Return the [X, Y] coordinate for the center point of the cell that contains the specified text.  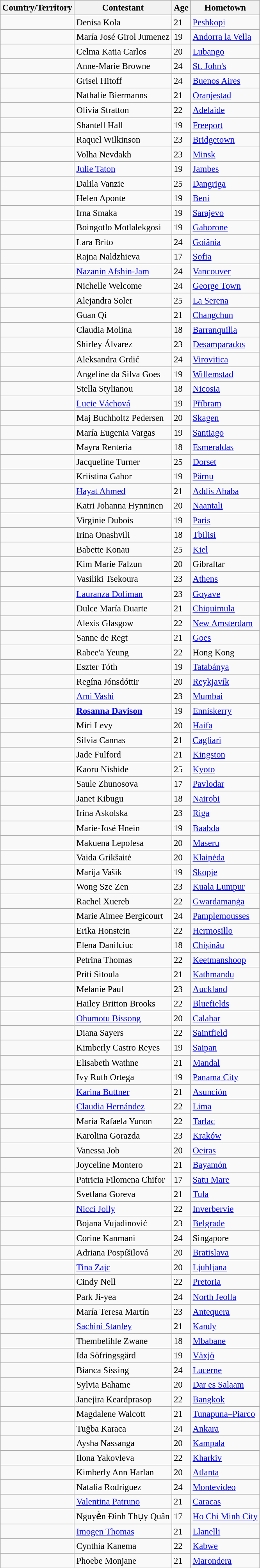
Nicosia [225, 388]
Goiânia [225, 242]
Växjö [225, 1356]
Erika Honstein [123, 931]
Gwardamanġa [225, 901]
St. John's [225, 66]
Hermosillo [225, 931]
Wong Sze Zen [123, 887]
Stella Stylianou [123, 388]
Nichelle Welcome [123, 286]
Marie-José Hnein [123, 828]
Addis Ababa [225, 491]
Mumbai [225, 696]
Corine Kanmani [123, 1238]
Mayra Rentería [123, 447]
Dalila Vanzie [123, 184]
Priti Sitoula [123, 975]
Janet Kibugu [123, 799]
Keetmanshoop [225, 960]
Marondera [225, 1561]
Riga [225, 814]
George Town [225, 286]
Singapore [225, 1238]
Aysha Nassanga [123, 1443]
Svetlana Goreva [123, 1194]
Willemstad [225, 374]
Lubango [225, 52]
Irna Smaka [123, 213]
Tatabánya [225, 667]
Sanne de Regt [123, 637]
Thembelihle Zwane [123, 1341]
Kathmandu [225, 975]
Kimberly Ann Harlan [123, 1473]
Celma Katia Carlos [123, 52]
Katri Johanna Hynninen [123, 506]
Bridgetown [225, 139]
Phoebe Monjane [123, 1561]
Natalia Rodríguez [123, 1487]
Saintfield [225, 1033]
Rajna Naldzhieva [123, 257]
Hailey Britton Brooks [123, 1004]
Cagliari [225, 740]
Caracas [225, 1502]
Jacqueline Turner [123, 462]
Kampala [225, 1443]
Lauranza Doliman [123, 594]
Calabar [225, 1019]
María Teresa Martín [123, 1312]
Diana Sayers [123, 1033]
Babette Konau [123, 550]
Bluefields [225, 1004]
Kaoru Nishide [123, 770]
Eszter Tóth [123, 667]
Kimberly Castro Reyes [123, 1048]
Beni [225, 198]
Tunapuna–Piarco [225, 1414]
Skagen [225, 418]
Ivy Ruth Ortega [123, 1077]
Bojana Vujadinović [123, 1224]
Kriistina Gabor [123, 477]
Angeline da Silva Goes [123, 374]
Changchun [225, 315]
Olivia Stratton [123, 110]
María Eugenia Vargas [123, 433]
Auckland [225, 989]
Volha Nevdakh [123, 154]
Lucie Váchová [123, 403]
Elena Danilciuc [123, 945]
Petrina Thomas [123, 960]
María José Girol Jumenez [123, 37]
Chiquimula [225, 608]
Kharkiv [225, 1458]
Nicci Jolly [123, 1209]
Anne-Marie Browne [123, 66]
Hong Kong [225, 652]
Llanelli [225, 1531]
Pamplemousses [225, 916]
Lucerne [225, 1370]
Kraków [225, 1136]
Shirley Álvarez [123, 345]
Mbabane [225, 1341]
Dangriga [225, 184]
Dulce María Duarte [123, 608]
Oeiras [225, 1150]
Adriana Pospíšilová [123, 1253]
Marie Aimee Bergicourt [123, 916]
Goes [225, 637]
Vasiliki Tsekoura [123, 579]
Makuena Lepolesa [123, 843]
North Jeolla [225, 1297]
Aleksandra Grdić [123, 359]
Atlanta [225, 1473]
Rabee'a Yeung [123, 652]
Virginie Dubois [123, 521]
Maseru [225, 843]
Helen Aponte [123, 198]
Asunción [225, 1092]
Haifa [225, 726]
Karina Buttner [123, 1092]
Adelaide [225, 110]
Joyceline Montero [123, 1165]
Julie Taton [123, 169]
Goyave [225, 594]
Hayat Ahmed [123, 491]
Kandy [225, 1326]
Lima [225, 1106]
Elisabeth Wathne [123, 1063]
Athens [225, 579]
Minsk [225, 154]
Paris [225, 521]
Kuala Lumpur [225, 887]
Klaipėda [225, 857]
Pretoria [225, 1282]
Tbilisi [225, 535]
Contestant [123, 8]
Inverbervie [225, 1209]
Nathalie Biermanns [123, 95]
Tina Zajc [123, 1268]
Satu Mare [225, 1180]
Peshkopi [225, 23]
Pärnu [225, 477]
Sylvia Bahame [123, 1385]
Ohumotu Bissong [123, 1019]
Rosanna Davison [123, 711]
Raquel Wilkinson [123, 139]
Dar es Salaam [225, 1385]
Oranjestad [225, 95]
Claudia Molina [123, 330]
Kim Marie Falzun [123, 565]
Guan Qi [123, 315]
Nairobi [225, 799]
Belgrade [225, 1224]
Sofia [225, 257]
Shantell Hall [123, 125]
Antequera [225, 1312]
Andorra la Vella [225, 37]
Pavlodar [225, 784]
Kingston [225, 755]
Age [181, 8]
Bangkok [225, 1399]
Gibraltar [225, 565]
Jambes [225, 169]
New Amsterdam [225, 623]
Alexis Glasgow [123, 623]
Barranquilla [225, 330]
Maria Rafaela Yunon [123, 1121]
Kabwe [225, 1546]
Desamparados [225, 345]
Chișinău [225, 945]
Bayamón [225, 1165]
Ami Vashi [123, 696]
Lara Brito [123, 242]
Kyoto [225, 770]
Příbram [225, 403]
Sarajevo [225, 213]
Tuğba Karaca [123, 1429]
Marija Vašik [123, 872]
Ida Söfringsgärd [123, 1356]
Grisel Hitoff [123, 81]
Panama City [225, 1077]
Vaida Grikšaitė [123, 857]
Vancouver [225, 272]
Mandal [225, 1063]
Bianca Sissing [123, 1370]
Naantali [225, 506]
Valentina Patruno [123, 1502]
Patricia Filomena Chifor [123, 1180]
Regína Jónsdóttir [123, 682]
Vanessa Job [123, 1150]
Enniskerry [225, 711]
Buenos Aires [225, 81]
Tarlac [225, 1121]
Gaborone [225, 228]
Irina Onashvili [123, 535]
Cynthia Kanema [123, 1546]
Ankara [225, 1429]
Ho Chi Minh City [225, 1517]
Baabda [225, 828]
Ilona Yakovleva [123, 1458]
Saule Zhunosova [123, 784]
Imogen Thomas [123, 1531]
Alejandra Soler [123, 301]
Santiago [225, 433]
Nguyễn Đình Thụy Quân [123, 1517]
Nazanin Afshin-Jam [123, 272]
Ljubljana [225, 1268]
Hometown [225, 8]
Park Ji-yea [123, 1297]
Esmeraldas [225, 447]
Melanie Paul [123, 989]
Silvia Cannas [123, 740]
Rachel Xuereb [123, 901]
Magdalene Walcott [123, 1414]
Kiel [225, 550]
Cindy Nell [123, 1282]
Freeport [225, 125]
Miri Levy [123, 726]
Sachini Stanley [123, 1326]
Jade Fulford [123, 755]
Maj Buchholtz Pedersen [123, 418]
Skopje [225, 872]
La Serena [225, 301]
Janejira Keardprasop [123, 1399]
Country/Territory [37, 8]
Claudia Hernández [123, 1106]
Karolina Gorazda [123, 1136]
Denisa Kola [123, 23]
Reykjavík [225, 682]
Virovitica [225, 359]
Montevideo [225, 1487]
Bratislava [225, 1253]
Dorset [225, 462]
Irina Askolska [123, 814]
Tula [225, 1194]
Boingotlo Motlalekgosi [123, 228]
Saipan [225, 1048]
